Identify which cell holds the provided text, then report its [x, y] central coordinate. 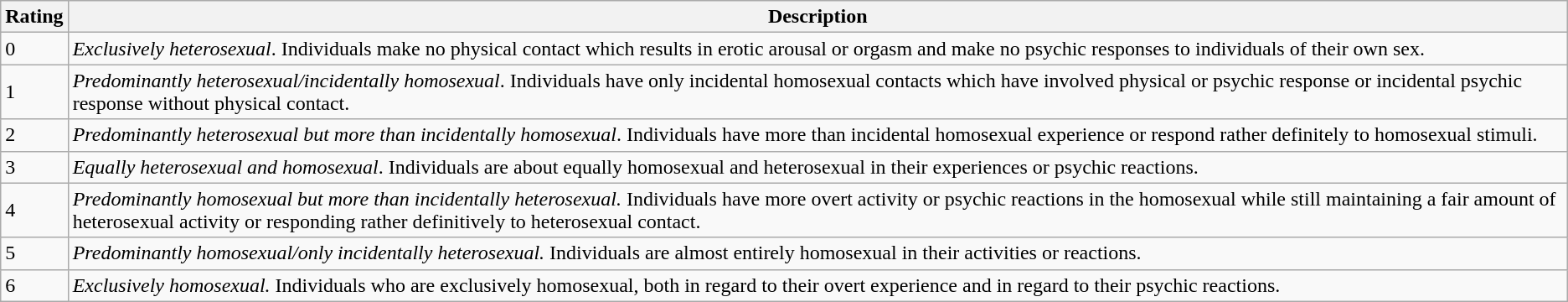
Equally heterosexual and homosexual. Individuals are about equally homosexual and heterosexual in their experiences or psychic reactions. [818, 167]
0 [34, 49]
2 [34, 135]
5 [34, 253]
1 [34, 92]
Description [818, 17]
Predominantly homosexual/only incidentally heterosexual. Individuals are almost entirely homosexual in their activities or reactions. [818, 253]
6 [34, 285]
Rating [34, 17]
3 [34, 167]
4 [34, 210]
